For the text-containing cell, return its midpoint in (X, Y) coordinate format. 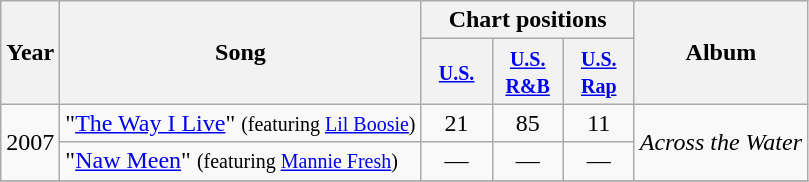
Across the Water (720, 142)
Song (240, 52)
Year (30, 52)
"The Way I Live" (featuring Lil Boosie) (240, 123)
U.S. R&B (528, 72)
85 (528, 123)
11 (598, 123)
2007 (30, 142)
"Naw Meen" (featuring Mannie Fresh) (240, 161)
Chart positions (528, 20)
Album (720, 52)
U.S. (456, 72)
U.S. Rap (598, 72)
21 (456, 123)
